Return [x, y] of the center of cell containing provided text 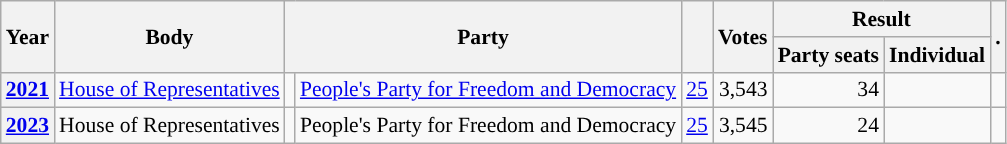
Body [170, 36]
Votes [743, 36]
2023 [28, 126]
Individual [937, 55]
24 [828, 126]
. [998, 36]
Party [483, 36]
Party seats [828, 55]
Year [28, 36]
3,543 [743, 90]
3,545 [743, 126]
34 [828, 90]
2021 [28, 90]
Result [882, 19]
